Locate the cell with the specified text and output its [x, y] center coordinate. 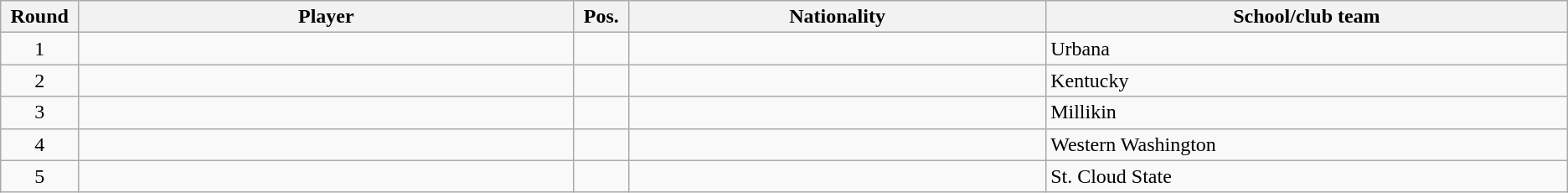
4 [40, 144]
3 [40, 112]
Nationality [838, 17]
Pos. [601, 17]
School/club team [1307, 17]
2 [40, 81]
Kentucky [1307, 81]
St. Cloud State [1307, 176]
1 [40, 49]
Player [327, 17]
Millikin [1307, 112]
Round [40, 17]
Western Washington [1307, 144]
Urbana [1307, 49]
5 [40, 176]
